Scan for the cell matching the given text and deliver its (x, y) coordinate at center. 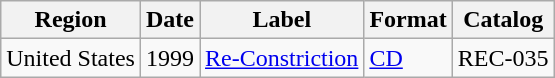
Date (170, 20)
REC-035 (503, 58)
1999 (170, 58)
Catalog (503, 20)
Label (282, 20)
Region (71, 20)
United States (71, 58)
Format (408, 20)
CD (408, 58)
Re-Constriction (282, 58)
